Detect which cell encompasses the target text, then output its (x, y) center coordinate. 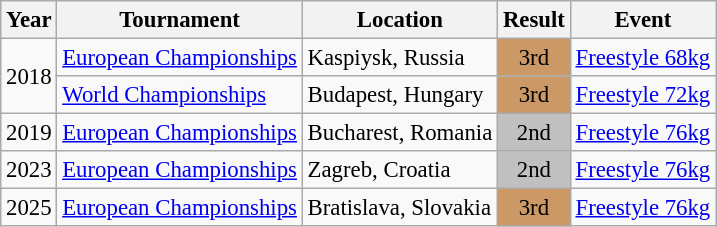
2023 (29, 170)
2018 (29, 76)
Result (534, 20)
Bucharest, Romania (400, 133)
Location (400, 20)
Zagreb, Croatia (400, 170)
Budapest, Hungary (400, 95)
Freestyle 72kg (642, 95)
World Championships (180, 95)
Event (642, 20)
Tournament (180, 20)
Bratislava, Slovakia (400, 208)
Year (29, 20)
Freestyle 68kg (642, 58)
Kaspiysk, Russia (400, 58)
2019 (29, 133)
2025 (29, 208)
